Extract the (x, y) coordinate from the center of the cell holding the provided text.  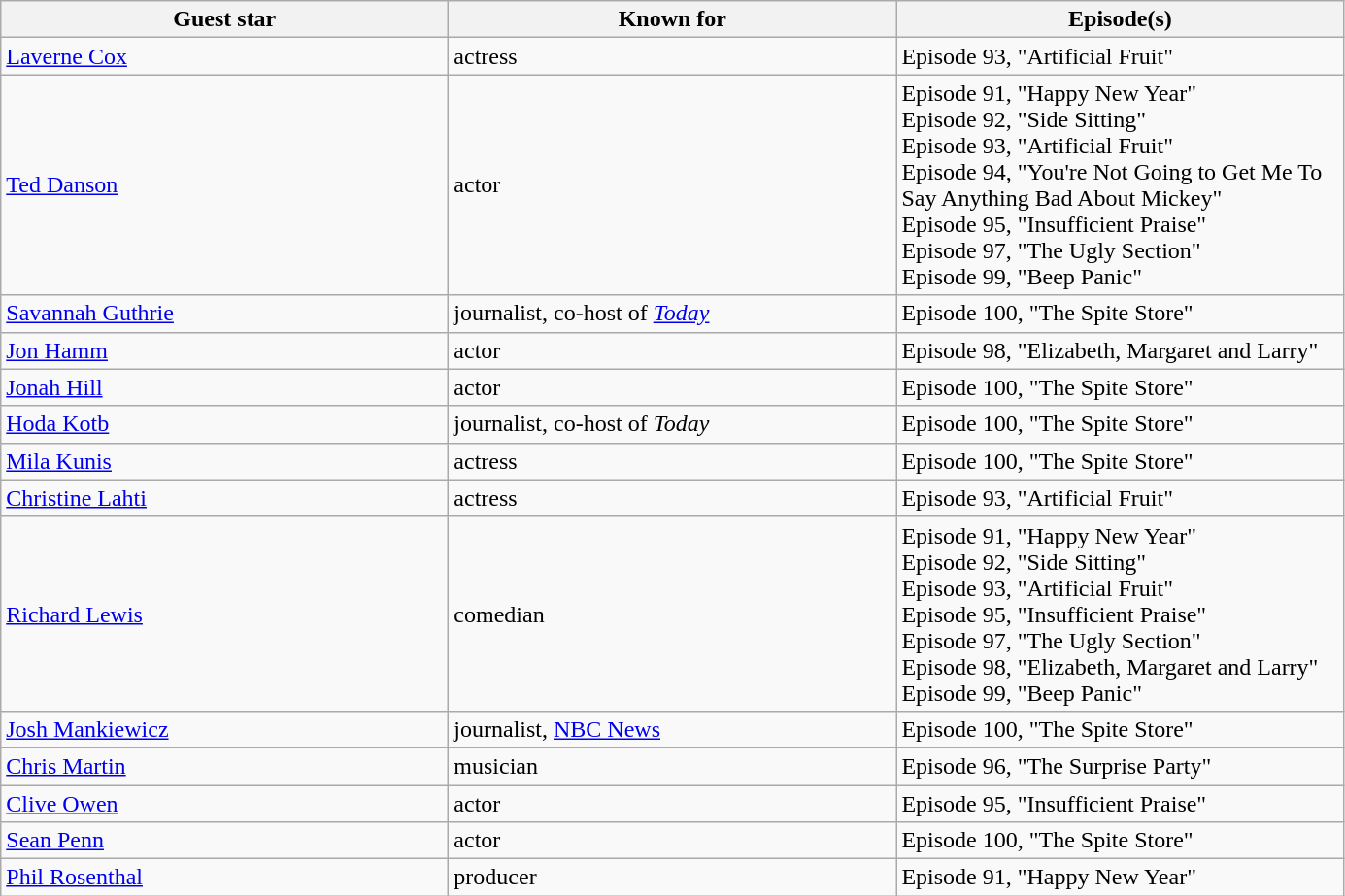
Hoda Kotb (225, 424)
Known for (672, 19)
Episode 96, "The Surprise Party" (1121, 766)
comedian (672, 614)
Christine Lahti (225, 498)
Episode(s) (1121, 19)
Jonah Hill (225, 387)
Sean Penn (225, 841)
Episode 95, "Insufficient Praise" (1121, 803)
Guest star (225, 19)
Episode 91, "Happy New Year" (1121, 878)
Josh Mankiewicz (225, 729)
producer (672, 878)
Richard Lewis (225, 614)
Savannah Guthrie (225, 314)
Laverne Cox (225, 56)
journalist, NBC News (672, 729)
musician (672, 766)
Jon Hamm (225, 350)
Clive Owen (225, 803)
Chris Martin (225, 766)
Ted Danson (225, 184)
Episode 98, "Elizabeth, Margaret and Larry" (1121, 350)
Phil Rosenthal (225, 878)
Mila Kunis (225, 461)
